Determine the [x, y] coordinate at the center of the cell enclosing the given text.  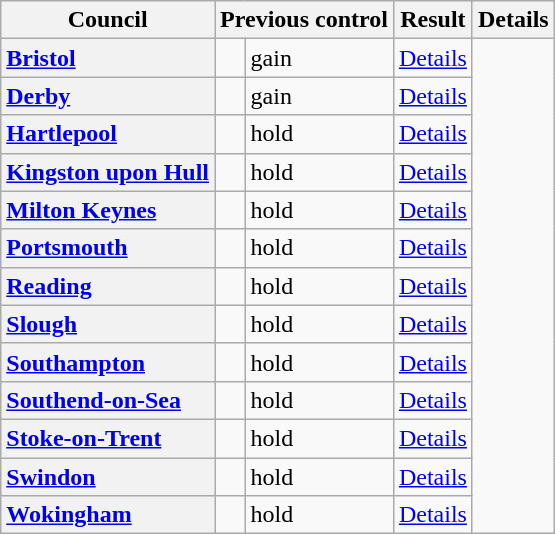
Southampton [108, 362]
Stoke-on-Trent [108, 438]
Swindon [108, 477]
Reading [108, 286]
Bristol [108, 58]
Portsmouth [108, 248]
Derby [108, 96]
Slough [108, 324]
Hartlepool [108, 134]
Council [108, 20]
Milton Keynes [108, 210]
Previous control [304, 20]
Wokingham [108, 515]
Southend-on-Sea [108, 400]
Kingston upon Hull [108, 172]
Result [432, 20]
